Identify which cell holds the provided text, then report its [x, y] central coordinate. 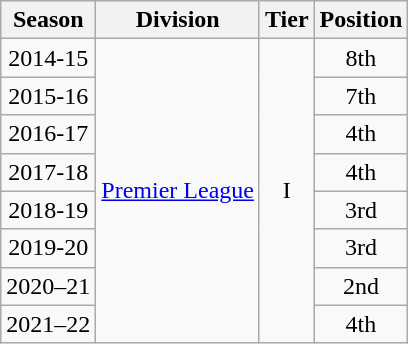
2016-17 [48, 134]
2020–21 [48, 286]
Position [361, 20]
8th [361, 58]
I [286, 191]
7th [361, 96]
Tier [286, 20]
2015-16 [48, 96]
2019-20 [48, 248]
Premier League [178, 191]
Division [178, 20]
2018-19 [48, 210]
2nd [361, 286]
2017-18 [48, 172]
2014-15 [48, 58]
Season [48, 20]
2021–22 [48, 324]
